Return (x, y) of the center of cell containing provided text 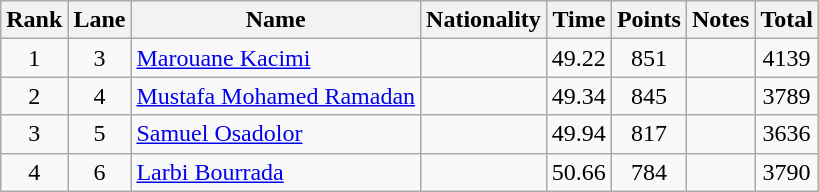
851 (648, 58)
Notes (720, 20)
Points (648, 20)
3790 (787, 172)
Name (276, 20)
845 (648, 96)
50.66 (578, 172)
Rank (34, 20)
6 (100, 172)
49.94 (578, 134)
4139 (787, 58)
2 (34, 96)
5 (100, 134)
784 (648, 172)
Larbi Bourrada (276, 172)
1 (34, 58)
49.34 (578, 96)
Mustafa Mohamed Ramadan (276, 96)
817 (648, 134)
3636 (787, 134)
49.22 (578, 58)
3789 (787, 96)
Samuel Osadolor (276, 134)
Nationality (484, 20)
Marouane Kacimi (276, 58)
Lane (100, 20)
Time (578, 20)
Total (787, 20)
